Locate the cell with the specified text and output its [x, y] center coordinate. 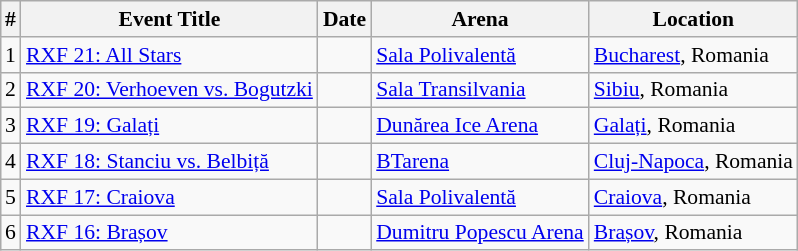
RXF 18: Stanciu vs. Belbiță [170, 162]
RXF 17: Craiova [170, 197]
Craiova, Romania [694, 197]
RXF 21: All Stars [170, 55]
1 [10, 55]
Arena [480, 19]
Location [694, 19]
Event Title [170, 19]
Sibiu, Romania [694, 90]
Sala Transilvania [480, 90]
# [10, 19]
Galați, Romania [694, 126]
Date [344, 19]
RXF 20: Verhoeven vs. Bogutzki [170, 90]
2 [10, 90]
Bucharest, Romania [694, 55]
Cluj-Napoca, Romania [694, 162]
Dumitru Popescu Arena [480, 233]
RXF 16: Brașov [170, 233]
BTarena [480, 162]
5 [10, 197]
6 [10, 233]
3 [10, 126]
RXF 19: Galați [170, 126]
4 [10, 162]
Dunărea Ice Arena [480, 126]
Brașov, Romania [694, 233]
